Provide the [x, y] coordinate of the cell's center where the given text is located.  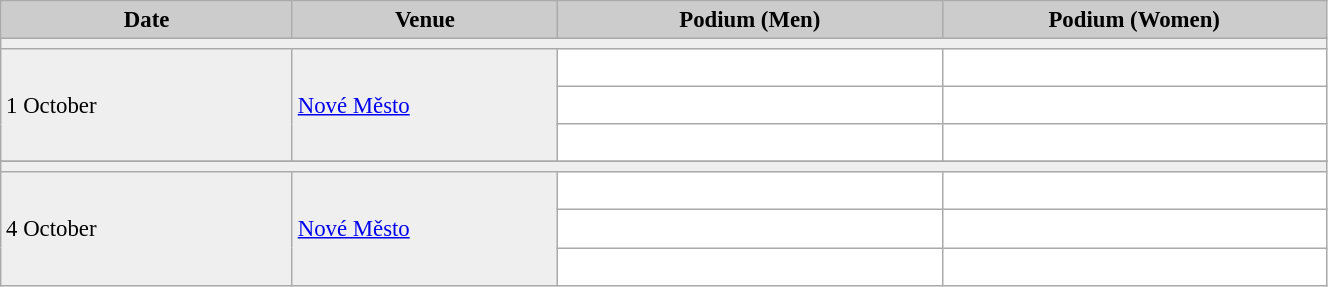
Date [147, 20]
Podium (Women) [1134, 20]
Venue [424, 20]
4 October [147, 228]
Podium (Men) [750, 20]
1 October [147, 106]
